Return [X, Y] of the center of cell containing provided text 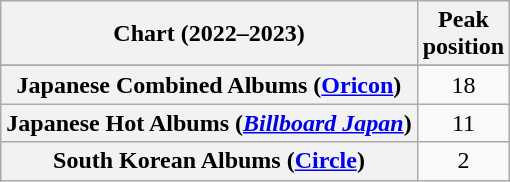
South Korean Albums (Circle) [209, 161]
Chart (2022–2023) [209, 34]
2 [463, 161]
Peakposition [463, 34]
Japanese Hot Albums (Billboard Japan) [209, 123]
18 [463, 85]
Japanese Combined Albums (Oricon) [209, 85]
11 [463, 123]
